For the text-containing cell, return its midpoint in [X, Y] coordinate format. 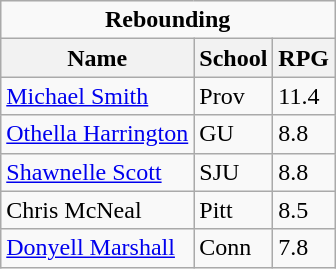
Michael Smith [98, 96]
RPG [304, 58]
Donyell Marshall [98, 248]
7.8 [304, 248]
Chris McNeal [98, 210]
Pitt [234, 210]
Shawnelle Scott [98, 172]
Conn [234, 248]
School [234, 58]
Name [98, 58]
Prov [234, 96]
11.4 [304, 96]
Othella Harrington [98, 134]
Rebounding [168, 20]
SJU [234, 172]
8.5 [304, 210]
GU [234, 134]
